Extract the (x, y) coordinate from the center of the cell holding the provided text.  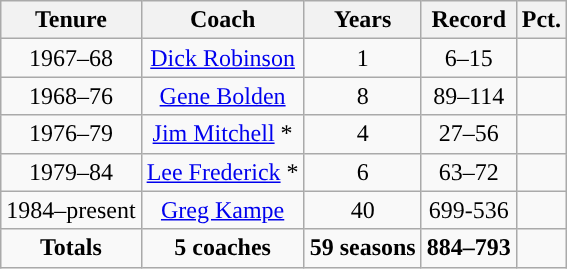
6–15 (468, 58)
63–72 (468, 172)
8 (362, 96)
27–56 (468, 134)
1968–76 (71, 96)
Jim Mitchell * (222, 134)
Lee Frederick * (222, 172)
1976–79 (71, 134)
1 (362, 58)
1967–68 (71, 58)
89–114 (468, 96)
1984–present (71, 210)
5 coaches (222, 248)
Dick Robinson (222, 58)
Tenure (71, 20)
40 (362, 210)
4 (362, 134)
6 (362, 172)
59 seasons (362, 248)
Totals (71, 248)
Years (362, 20)
Gene Bolden (222, 96)
Coach (222, 20)
Record (468, 20)
Greg Kampe (222, 210)
884–793 (468, 248)
Pct. (541, 20)
699-536 (468, 210)
1979–84 (71, 172)
